From the cell containing the given text, extract its center point as [x, y] coordinate. 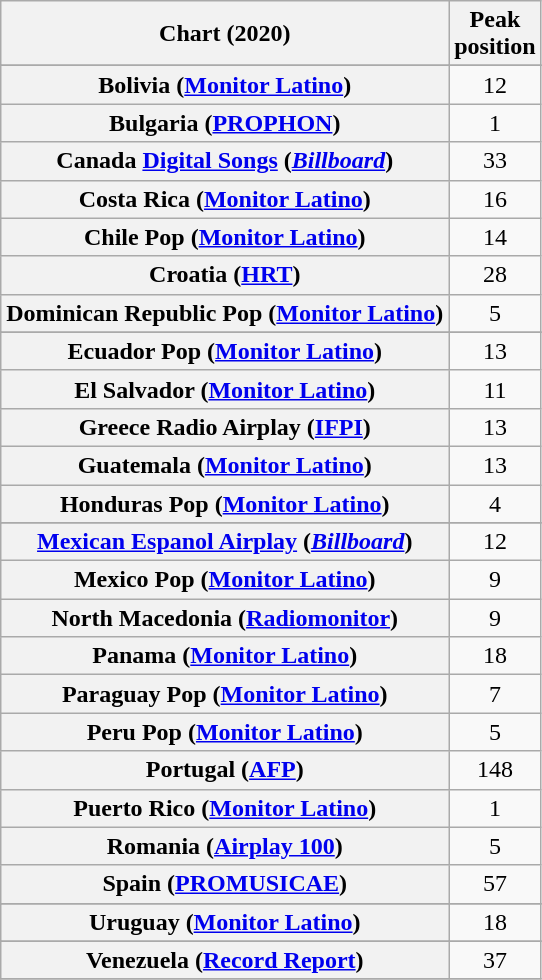
Puerto Rico (Monitor Latino) [225, 808]
28 [495, 275]
Ecuador Pop (Monitor Latino) [225, 351]
Bulgaria (PROPHON) [225, 123]
El Salvador (Monitor Latino) [225, 389]
33 [495, 161]
Croatia (HRT) [225, 275]
Honduras Pop (Monitor Latino) [225, 503]
Mexico Pop (Monitor Latino) [225, 580]
37 [495, 960]
North Macedonia (Radiomonitor) [225, 618]
Spain (PROMUSICAE) [225, 884]
4 [495, 503]
11 [495, 389]
Paraguay Pop (Monitor Latino) [225, 694]
Mexican Espanol Airplay (Billboard) [225, 542]
Panama (Monitor Latino) [225, 656]
57 [495, 884]
Venezuela (Record Report) [225, 960]
Canada Digital Songs (Billboard) [225, 161]
Portugal (AFP) [225, 770]
16 [495, 199]
Chart (2020) [225, 34]
Bolivia (Monitor Latino) [225, 85]
7 [495, 694]
Chile Pop (Monitor Latino) [225, 237]
Uruguay (Monitor Latino) [225, 922]
14 [495, 237]
148 [495, 770]
Peru Pop (Monitor Latino) [225, 732]
Romania (Airplay 100) [225, 846]
Peakposition [495, 34]
Dominican Republic Pop (Monitor Latino) [225, 313]
Greece Radio Airplay (IFPI) [225, 427]
Costa Rica (Monitor Latino) [225, 199]
Guatemala (Monitor Latino) [225, 465]
